Capture the cell that displays the provided text and extract its [X, Y] central coordinate. 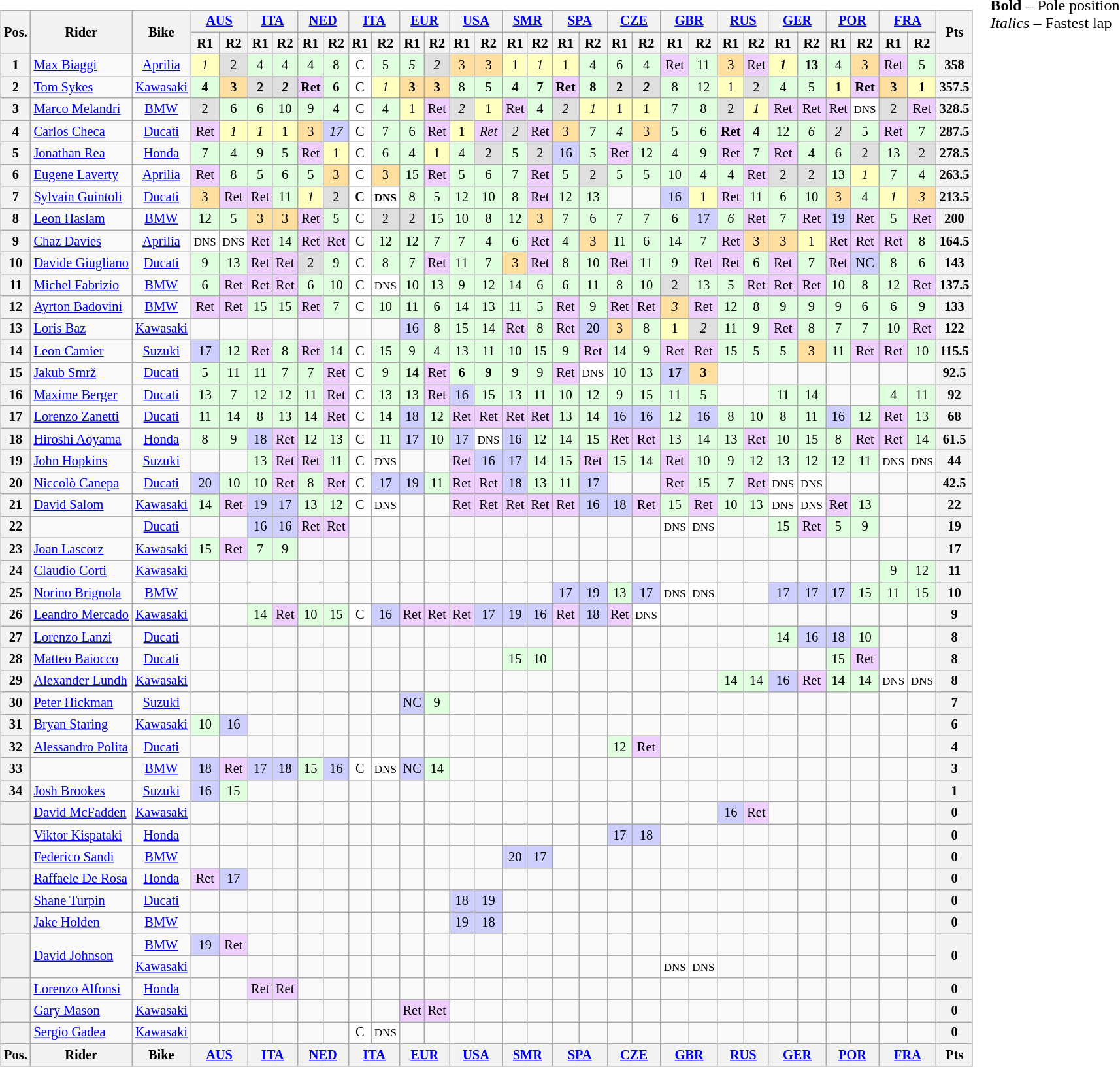
92.5 [955, 373]
Alessandro Polita [81, 747]
Leon Haslam [81, 220]
Leon Camier [81, 351]
Tom Sykes [81, 88]
328.5 [955, 109]
Jakub Smrž [81, 373]
357.5 [955, 88]
Raffaele De Rosa [81, 879]
26 [16, 615]
31 [16, 725]
David McFadden [81, 813]
Peter Hickman [81, 703]
137.5 [955, 286]
Gary Mason [81, 1011]
Lorenzo Alfonsi [81, 989]
Carlos Checa [81, 131]
28 [16, 659]
Ayrton Badovini [81, 307]
133 [955, 307]
25 [16, 593]
32 [16, 747]
122 [955, 329]
Bryan Staring [81, 725]
Loris Baz [81, 329]
34 [16, 791]
Matteo Baiocco [81, 659]
42.5 [955, 483]
Claudio Corti [81, 571]
30 [16, 703]
164.5 [955, 241]
68 [955, 417]
358 [955, 65]
Lorenzo Lanzi [81, 637]
Jake Holden [81, 923]
23 [16, 549]
27 [16, 637]
Norino Brignola [81, 593]
Eugene Laverty [81, 175]
Shane Turpin [81, 901]
29 [16, 681]
213.5 [955, 197]
Leandro Mercado [81, 615]
Lorenzo Zanetti [81, 417]
Chaz Davies [81, 241]
Max Biaggi [81, 65]
287.5 [955, 131]
Sergio Gadea [81, 1033]
33 [16, 769]
John Hopkins [81, 461]
Federico Sandi [81, 857]
Jonathan Rea [81, 154]
21 [16, 505]
44 [955, 461]
Davide Giugliano [81, 263]
Maxime Berger [81, 395]
Niccolò Canepa [81, 483]
Viktor Kispataki [81, 835]
263.5 [955, 175]
David Johnson [81, 955]
Sylvain Guintoli [81, 197]
61.5 [955, 439]
Michel Fabrizio [81, 286]
Alexander Lundh [81, 681]
Josh Brookes [81, 791]
Hiroshi Aoyama [81, 439]
Joan Lascorz [81, 549]
David Salom [81, 505]
278.5 [955, 154]
Marco Melandri [81, 109]
24 [16, 571]
115.5 [955, 351]
92 [955, 395]
200 [955, 220]
143 [955, 263]
